Identify which cell holds the provided text, then report its [x, y] central coordinate. 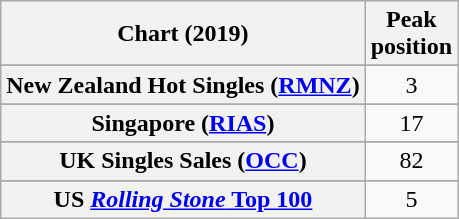
Chart (2019) [183, 34]
17 [411, 123]
US Rolling Stone Top 100 [183, 199]
Peakposition [411, 34]
5 [411, 199]
New Zealand Hot Singles (RMNZ) [183, 85]
Singapore (RIAS) [183, 123]
UK Singles Sales (OCC) [183, 161]
3 [411, 85]
82 [411, 161]
